Search for the cell housing the specified text and yield its [X, Y] center coordinate. 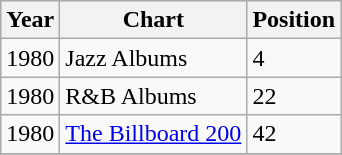
4 [294, 58]
Year [30, 20]
Jazz Albums [154, 58]
22 [294, 96]
Chart [154, 20]
Position [294, 20]
R&B Albums [154, 96]
The Billboard 200 [154, 134]
42 [294, 134]
